Search for the cell housing the specified text and yield its [x, y] center coordinate. 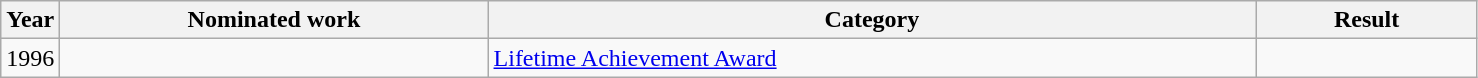
1996 [30, 58]
Year [30, 20]
Category [872, 20]
Nominated work [274, 20]
Lifetime Achievement Award [872, 58]
Result [1366, 20]
